Extract the [x, y] coordinate from the center of the cell holding the provided text.  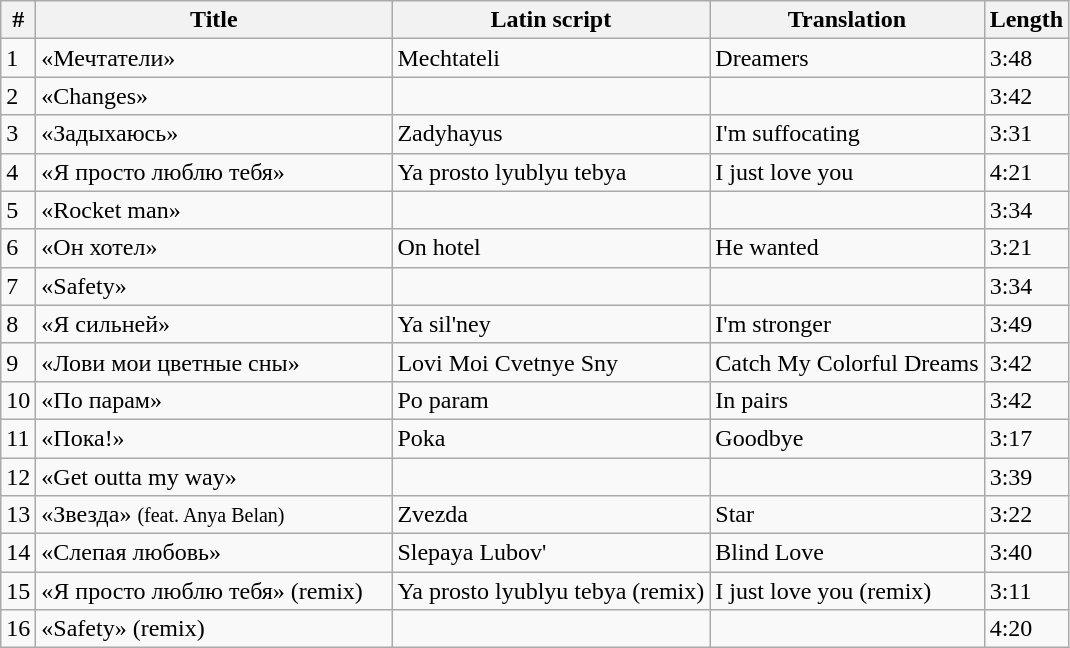
Latin script [551, 20]
«По парам» [214, 400]
«Я сильней» [214, 324]
«Он хотел» [214, 248]
8 [18, 324]
«Safety» [214, 286]
Ya prosto lyublyu tebya (remix) [551, 591]
15 [18, 591]
3:21 [1026, 248]
«Задыхаюсь» [214, 134]
5 [18, 210]
3:22 [1026, 515]
11 [18, 438]
«Changes» [214, 96]
Ya sil'ney [551, 324]
Translation [847, 20]
Zvezda [551, 515]
Mechtateli [551, 58]
Slepaya Lubov' [551, 553]
Zadyhayus [551, 134]
I'm stronger [847, 324]
16 [18, 629]
I just love you (remix) [847, 591]
3:40 [1026, 553]
3:39 [1026, 477]
Title [214, 20]
3:17 [1026, 438]
«Лови мои цветные сны» [214, 362]
4 [18, 172]
3 [18, 134]
3:31 [1026, 134]
Ya prosto lyublyu tebya [551, 172]
«Пока!» [214, 438]
14 [18, 553]
I just love you [847, 172]
«Я просто люблю тебя» [214, 172]
7 [18, 286]
«Rocket man» [214, 210]
Poka [551, 438]
Blind Love [847, 553]
«Слепая любовь» [214, 553]
Length [1026, 20]
Catch My Colorful Dreams [847, 362]
4:21 [1026, 172]
«Safety» (remix) [214, 629]
I'm suffocating [847, 134]
3:48 [1026, 58]
13 [18, 515]
In pairs [847, 400]
«Звезда» (feat. Anya Belan) [214, 515]
Lovi Moi Cvetnye Sny [551, 362]
10 [18, 400]
4:20 [1026, 629]
1 [18, 58]
2 [18, 96]
# [18, 20]
3:49 [1026, 324]
Goodbye [847, 438]
6 [18, 248]
«Мечтатели» [214, 58]
9 [18, 362]
«Get outta my way» [214, 477]
Dreamers [847, 58]
3:11 [1026, 591]
«Я просто люблю тебя» (remix) [214, 591]
Po param [551, 400]
12 [18, 477]
Star [847, 515]
On hotel [551, 248]
He wanted [847, 248]
